Provide the [X, Y] coordinate of the cell's center where the given text is located.  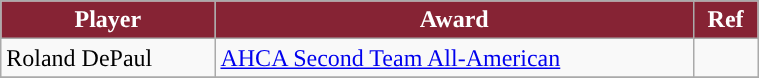
Player [108, 20]
Roland DePaul [108, 58]
Ref [725, 20]
Award [454, 20]
AHCA Second Team All-American [454, 58]
